Locate the cell with the specified text and output its (x, y) center coordinate. 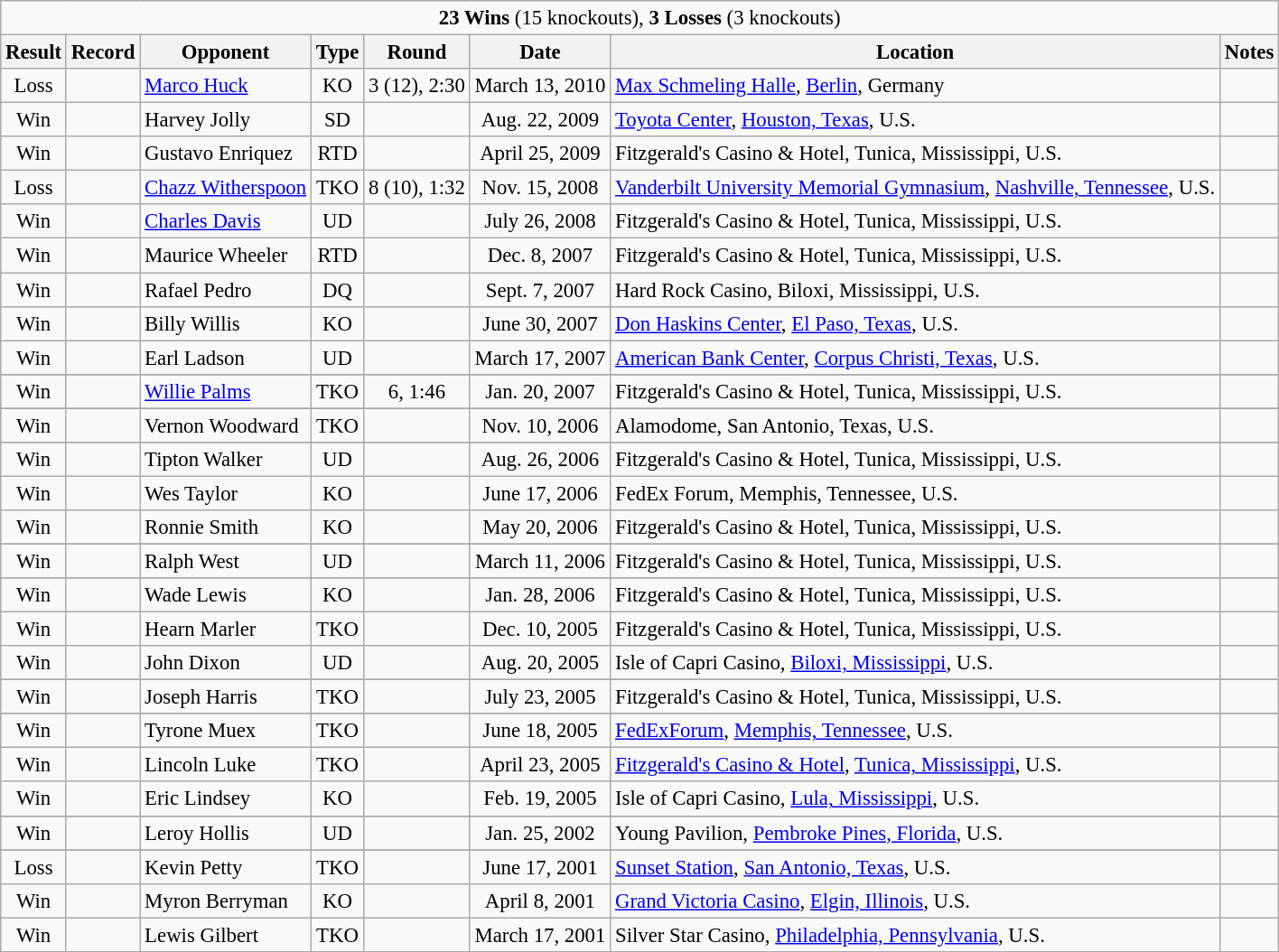
Sunset Station, San Antonio, Texas, U.S. (916, 867)
Location (916, 52)
Aug. 26, 2006 (540, 460)
Earl Ladson (226, 358)
Hearn Marler (226, 630)
6, 1:46 (417, 391)
Max Schmeling Halle, Berlin, Germany (916, 86)
June 17, 2001 (540, 867)
Eric Lindsey (226, 799)
Alamodome, San Antonio, Texas, U.S. (916, 425)
Chazz Witherspoon (226, 188)
Myron Berryman (226, 901)
June 18, 2005 (540, 731)
Charles Davis (226, 221)
Result (34, 52)
Type (337, 52)
Vernon Woodward (226, 425)
Opponent (226, 52)
Willie Palms (226, 391)
American Bank Center, Corpus Christi, Texas, U.S. (916, 358)
3 (12), 2:30 (417, 86)
April 25, 2009 (540, 154)
Jan. 28, 2006 (540, 595)
Aug. 22, 2009 (540, 120)
Lincoln Luke (226, 765)
March 11, 2006 (540, 561)
June 30, 2007 (540, 323)
Maurice Wheeler (226, 256)
John Dixon (226, 663)
Joseph Harris (226, 697)
Wade Lewis (226, 595)
June 17, 2006 (540, 493)
Feb. 19, 2005 (540, 799)
SD (337, 120)
Lewis Gilbert (226, 935)
Sept. 7, 2007 (540, 290)
Ralph West (226, 561)
Tyrone Muex (226, 731)
Ronnie Smith (226, 527)
Silver Star Casino, Philadelphia, Pennsylvania, U.S. (916, 935)
Dec. 8, 2007 (540, 256)
Toyota Center, Houston, Texas, U.S. (916, 120)
Rafael Pedro (226, 290)
Isle of Capri Casino, Biloxi, Mississippi, U.S. (916, 663)
Nov. 15, 2008 (540, 188)
23 Wins (15 knockouts), 3 Losses (3 knockouts) (639, 18)
Kevin Petty (226, 867)
Leroy Hollis (226, 833)
March 13, 2010 (540, 86)
Aug. 20, 2005 (540, 663)
April 8, 2001 (540, 901)
Nov. 10, 2006 (540, 425)
March 17, 2001 (540, 935)
Isle of Capri Casino, Lula, Mississippi, U.S. (916, 799)
April 23, 2005 (540, 765)
Grand Victoria Casino, Elgin, Illinois, U.S. (916, 901)
Tipton Walker (226, 460)
March 17, 2007 (540, 358)
Marco Huck (226, 86)
FedEx Forum, Memphis, Tennessee, U.S. (916, 493)
Date (540, 52)
Harvey Jolly (226, 120)
May 20, 2006 (540, 527)
Hard Rock Casino, Biloxi, Mississippi, U.S. (916, 290)
Jan. 25, 2002 (540, 833)
Young Pavilion, Pembroke Pines, Florida, U.S. (916, 833)
FedExForum, Memphis, Tennessee, U.S. (916, 731)
Round (417, 52)
Gustavo Enriquez (226, 154)
Notes (1250, 52)
Record (103, 52)
8 (10), 1:32 (417, 188)
July 23, 2005 (540, 697)
Wes Taylor (226, 493)
Billy Willis (226, 323)
July 26, 2008 (540, 221)
Vanderbilt University Memorial Gymnasium, Nashville, Tennessee, U.S. (916, 188)
Jan. 20, 2007 (540, 391)
DQ (337, 290)
Don Haskins Center, El Paso, Texas, U.S. (916, 323)
Dec. 10, 2005 (540, 630)
